Pinpoint the cell where the given text exists, returning its (x, y) midpoint coordinate. 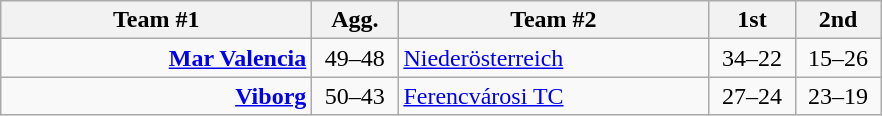
50–43 (355, 96)
2nd (838, 20)
27–24 (752, 96)
49–48 (355, 58)
Mar Valencia (156, 58)
1st (752, 20)
Viborg (156, 96)
Ferencvárosi TC (554, 96)
Team #2 (554, 20)
Agg. (355, 20)
34–22 (752, 58)
Niederösterreich (554, 58)
Team #1 (156, 20)
23–19 (838, 96)
15–26 (838, 58)
